Extract the (x, y) coordinate from the center of the cell holding the provided text.  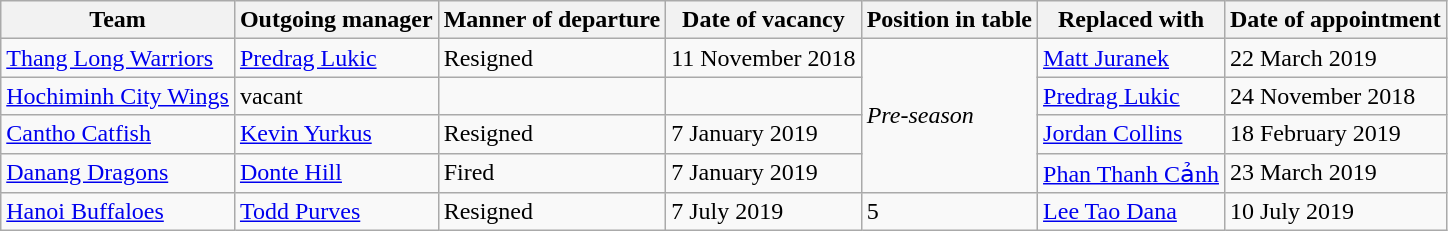
Todd Purves (336, 212)
23 March 2019 (1335, 173)
Hochiminh City Wings (118, 96)
18 February 2019 (1335, 134)
Manner of departure (552, 20)
Position in table (949, 20)
Fired (552, 173)
Pre-season (949, 116)
Hanoi Buffaloes (118, 212)
Outgoing manager (336, 20)
Cantho Catfish (118, 134)
11 November 2018 (764, 58)
Replaced with (1132, 20)
Date of vacancy (764, 20)
vacant (336, 96)
7 July 2019 (764, 212)
24 November 2018 (1335, 96)
Donte Hill (336, 173)
Matt Juranek (1132, 58)
Kevin Yurkus (336, 134)
Jordan Collins (1132, 134)
Date of appointment (1335, 20)
Lee Tao Dana (1132, 212)
22 March 2019 (1335, 58)
Danang Dragons (118, 173)
Phan Thanh Cảnh (1132, 173)
5 (949, 212)
10 July 2019 (1335, 212)
Thang Long Warriors (118, 58)
Team (118, 20)
